Extract the [X, Y] coordinate from the center of the cell holding the provided text.  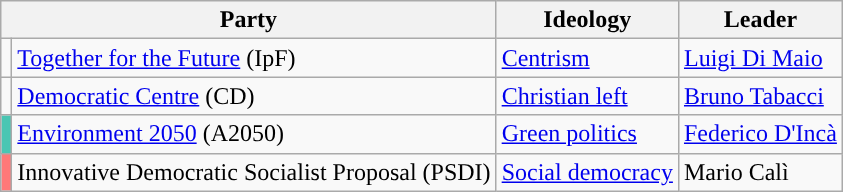
Environment 2050 (A2050) [254, 134]
Centrism [587, 58]
Christian left [587, 96]
Mario Calì [760, 172]
Together for the Future (IpF) [254, 58]
Social democracy [587, 172]
Ideology [587, 20]
Luigi Di Maio [760, 58]
Federico D'Incà [760, 134]
Green politics [587, 134]
Innovative Democratic Socialist Proposal (PSDI) [254, 172]
Leader [760, 20]
Bruno Tabacci [760, 96]
Party [248, 20]
Democratic Centre (CD) [254, 96]
